Scan for the cell matching the given text and deliver its (X, Y) coordinate at center. 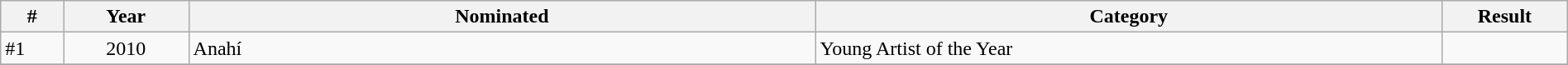
Category (1129, 17)
#1 (32, 48)
Anahí (502, 48)
Year (126, 17)
2010 (126, 48)
Young Artist of the Year (1129, 48)
# (32, 17)
Result (1505, 17)
Nominated (502, 17)
